From the cell containing the given text, extract its center point as (x, y) coordinate. 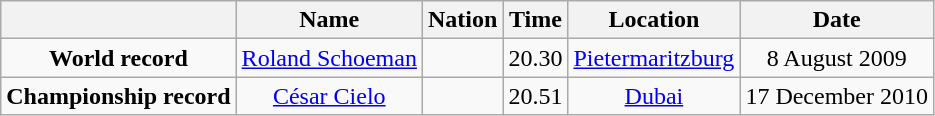
Pietermaritzburg (654, 58)
Name (329, 20)
Nation (462, 20)
Championship record (118, 96)
Location (654, 20)
World record (118, 58)
8 August 2009 (837, 58)
Roland Schoeman (329, 58)
Dubai (654, 96)
17 December 2010 (837, 96)
César Cielo (329, 96)
Date (837, 20)
20.30 (536, 58)
Time (536, 20)
20.51 (536, 96)
